Determine the [x, y] coordinate at the center of the cell enclosing the given text.  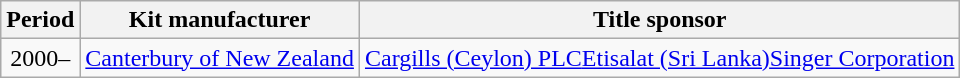
Cargills (Ceylon) PLCEtisalat (Sri Lanka)Singer Corporation [660, 58]
Title sponsor [660, 20]
Period [40, 20]
2000– [40, 58]
Kit manufacturer [220, 20]
Canterbury of New Zealand [220, 58]
